Find where the given text appears and provide that cell's center as (x, y) coordinate. 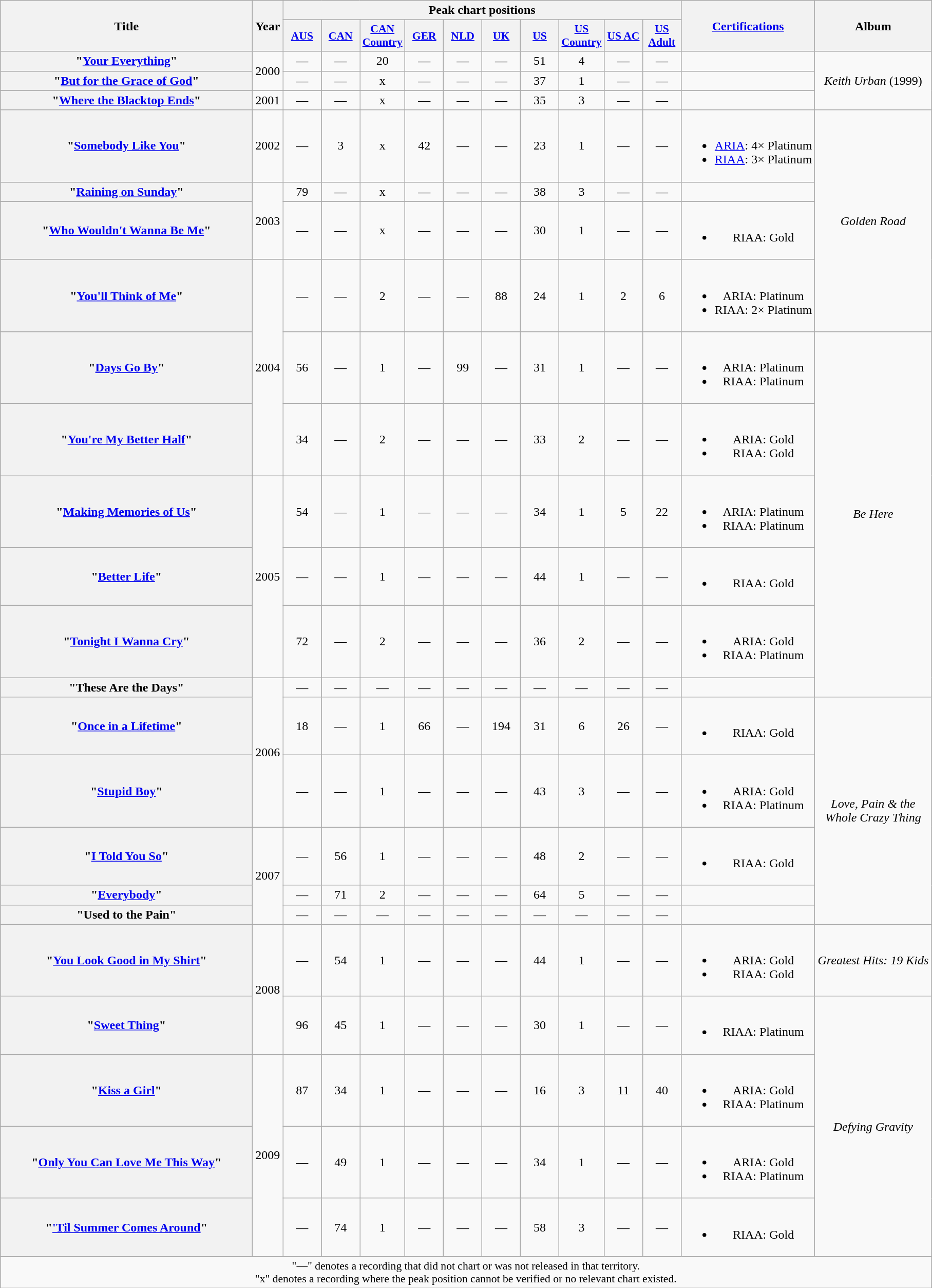
"Tonight I Wanna Cry" (126, 642)
35 (540, 100)
2002 (268, 146)
2006 (268, 752)
Defying Gravity (873, 1126)
2003 (268, 221)
"Only You Can Love Me This Way" (126, 1162)
USCountry (581, 36)
66 (424, 726)
"Better Life" (126, 576)
GER (424, 36)
51 (540, 61)
Keith Urban (1999) (873, 81)
"I Told You So" (126, 856)
"Once in a Lifetime" (126, 726)
US Adult (661, 36)
"Everybody" (126, 895)
ARIA: 4× PlatinumRIAA: 3× Platinum (748, 146)
"Your Everything" (126, 61)
ARIA: PlatinumRIAA: 2× Platinum (748, 295)
"Somebody Like You" (126, 146)
US AC (623, 36)
87 (302, 1090)
96 (302, 1025)
42 (424, 146)
NLD (463, 36)
43 (540, 791)
99 (463, 367)
45 (341, 1025)
24 (540, 295)
US (540, 36)
Title (126, 26)
18 (302, 726)
33 (540, 439)
2001 (268, 100)
38 (540, 192)
"Where the Blacktop Ends" (126, 100)
"These Are the Days" (126, 687)
"Making Memories of Us" (126, 512)
71 (341, 895)
"You're My Better Half" (126, 439)
36 (540, 642)
37 (540, 81)
2004 (268, 367)
20 (383, 61)
"But for the Grace of God" (126, 81)
CANCountry (383, 36)
16 (540, 1090)
"Kiss a Girl" (126, 1090)
74 (341, 1227)
2007 (268, 875)
Peak chart positions (482, 10)
79 (302, 192)
4 (581, 61)
"Used to the Pain" (126, 914)
72 (302, 642)
Love, Pain & theWhole Crazy Thing (873, 811)
Year (268, 26)
2008 (268, 990)
Be Here (873, 514)
48 (540, 856)
88 (501, 295)
22 (661, 512)
"Sweet Thing" (126, 1025)
64 (540, 895)
26 (623, 726)
2009 (268, 1155)
Greatest Hits: 19 Kids (873, 960)
2005 (268, 576)
"Raining on Sunday" (126, 192)
23 (540, 146)
49 (341, 1162)
"Who Wouldn't Wanna Be Me" (126, 230)
CAN (341, 36)
UK (501, 36)
"'Til Summer Comes Around" (126, 1227)
"You'll Think of Me" (126, 295)
40 (661, 1090)
"You Look Good in My Shirt" (126, 960)
11 (623, 1090)
2000 (268, 71)
"Stupid Boy" (126, 791)
Album (873, 26)
Certifications (748, 26)
58 (540, 1227)
194 (501, 726)
Golden Road (873, 221)
AUS (302, 36)
"Days Go By" (126, 367)
RIAA: Platinum (748, 1025)
